Provide the [x, y] coordinate of the cell's center where the given text is located.  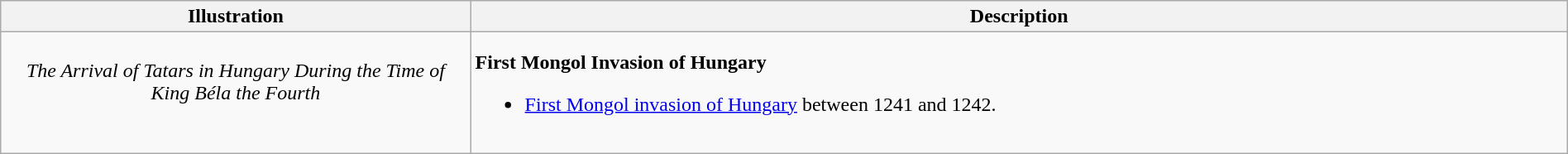
First Mongol Invasion of HungaryFirst Mongol invasion of Hungary between 1241 and 1242. [1019, 93]
Description [1019, 17]
Illustration [236, 17]
The Arrival of Tatars in Hungary During the Time of King Béla the Fourth [236, 93]
